Find where the given text appears and provide that cell's center as [X, Y] coordinate. 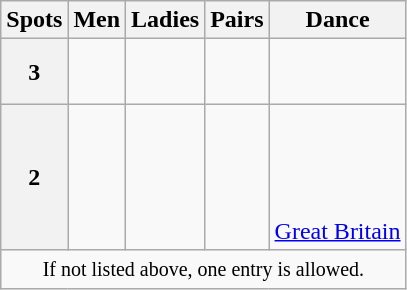
Great Britain [338, 177]
Dance [338, 20]
Spots [34, 20]
Ladies [166, 20]
If not listed above, one entry is allowed. [204, 269]
Pairs [237, 20]
3 [34, 72]
2 [34, 177]
Men [97, 20]
